For the text-containing cell, return its midpoint in (x, y) coordinate format. 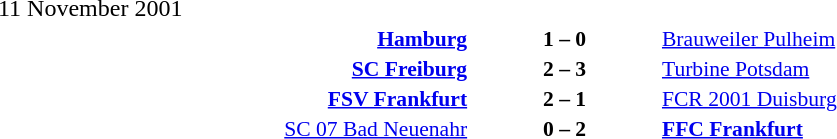
1 – 0 (564, 38)
2 – 1 (564, 98)
2 – 3 (564, 68)
